Provide the (x, y) coordinate of the cell's center where the given text is located.  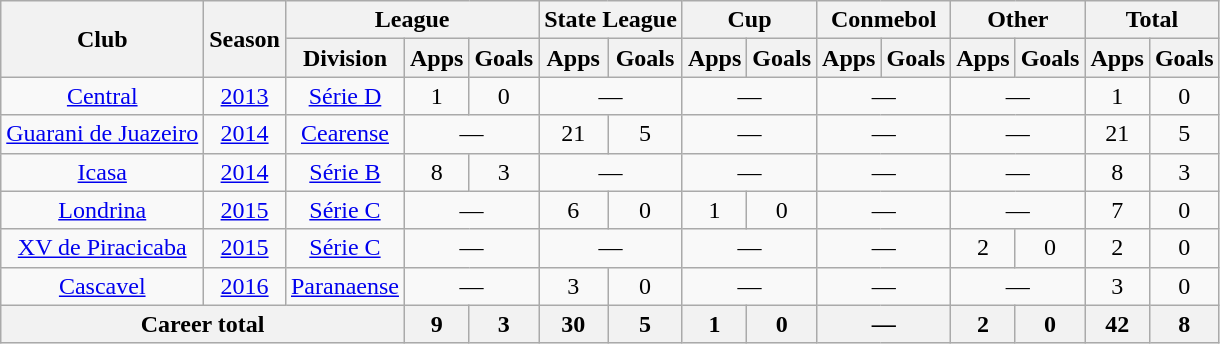
Total (1152, 20)
XV de Piracicaba (102, 248)
Central (102, 96)
State League (611, 20)
League (412, 20)
Paranaense (344, 286)
Other (1018, 20)
Cascavel (102, 286)
2013 (245, 96)
30 (574, 324)
Cearense (344, 134)
7 (1117, 210)
Série D (344, 96)
Guarani de Juazeiro (102, 134)
Career total (203, 324)
Londrina (102, 210)
9 (436, 324)
42 (1117, 324)
Conmebol (884, 20)
Cup (749, 20)
Club (102, 39)
Division (344, 58)
2016 (245, 286)
Season (245, 39)
Série B (344, 172)
Icasa (102, 172)
6 (574, 210)
